Extract the (x, y) coordinate from the center of the cell holding the provided text.  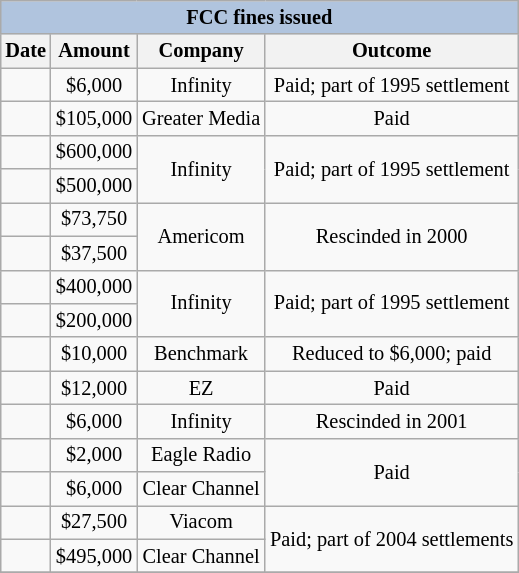
Eagle Radio (201, 455)
FCC fines issued (260, 18)
$200,000 (94, 321)
$600,000 (94, 152)
Company (201, 51)
Viacom (201, 523)
Paid; part of 2004 settlements (392, 540)
Benchmark (201, 354)
$73,750 (94, 220)
Date (26, 51)
Greater Media (201, 119)
Rescinded in 2001 (392, 422)
$495,000 (94, 556)
EZ (201, 388)
$27,500 (94, 523)
$500,000 (94, 186)
$105,000 (94, 119)
Outcome (392, 51)
Amount (94, 51)
$10,000 (94, 354)
Reduced to $6,000; paid (392, 354)
$12,000 (94, 388)
Americom (201, 236)
$37,500 (94, 253)
$2,000 (94, 455)
$400,000 (94, 287)
Rescinded in 2000 (392, 236)
